Determine the [X, Y] coordinate at the center of the cell enclosing the given text.  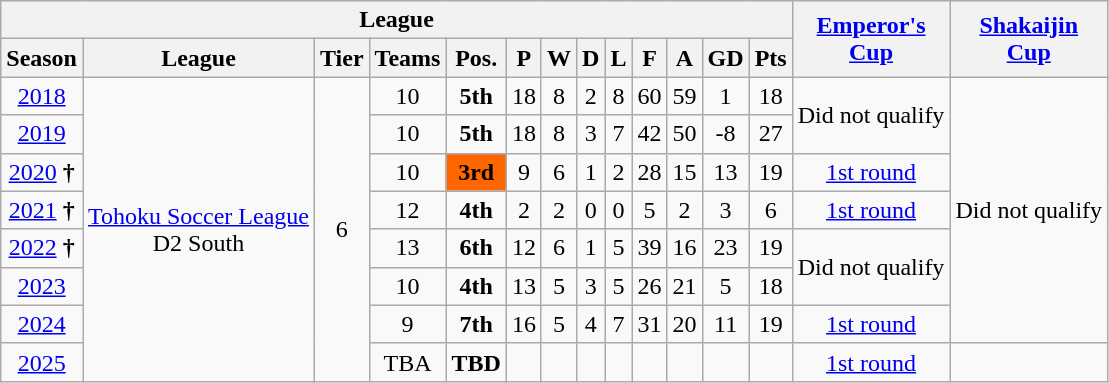
-8 [726, 134]
2025 [42, 362]
Tohoku Soccer LeagueD2 South [198, 229]
W [558, 58]
ShakaijinCup [1029, 39]
F [650, 58]
59 [684, 96]
D [590, 58]
60 [650, 96]
27 [770, 134]
Season [42, 58]
A [684, 58]
28 [650, 172]
2020 † [42, 172]
L [618, 58]
2021 † [42, 210]
39 [650, 248]
42 [650, 134]
Teams [408, 58]
26 [650, 286]
2022 † [42, 248]
23 [726, 248]
Emperor'sCup [871, 39]
50 [684, 134]
3rd [476, 172]
GD [726, 58]
Pts [770, 58]
7th [476, 324]
Tier [342, 58]
2019 [42, 134]
11 [726, 324]
2018 [42, 96]
Pos. [476, 58]
21 [684, 286]
15 [684, 172]
20 [684, 324]
2024 [42, 324]
TBA [408, 362]
TBD [476, 362]
6th [476, 248]
31 [650, 324]
4 [590, 324]
P [524, 58]
2023 [42, 286]
